Output the [X, Y] coordinate of the center of the cell containing the given text.  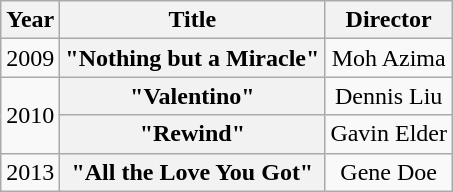
Year [30, 20]
2010 [30, 115]
2009 [30, 58]
Title [192, 20]
Dennis Liu [389, 96]
Director [389, 20]
"Rewind" [192, 134]
"All the Love You Got" [192, 172]
"Nothing but a Miracle" [192, 58]
Gene Doe [389, 172]
"Valentino" [192, 96]
Gavin Elder [389, 134]
2013 [30, 172]
Moh Azima [389, 58]
